Pinpoint the cell where the given text exists, returning its [X, Y] midpoint coordinate. 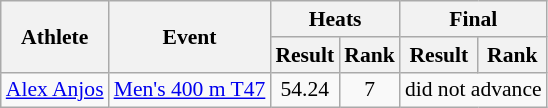
Event [190, 36]
Men's 400 m T47 [190, 90]
7 [370, 90]
Heats [334, 19]
54.24 [304, 90]
Athlete [55, 36]
Final [474, 19]
Alex Anjos [55, 90]
did not advance [474, 90]
